Output the [X, Y] coordinate of the center of the cell containing the given text.  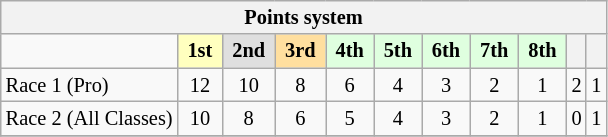
6th [446, 51]
Race 1 (Pro) [90, 85]
0 [577, 118]
3rd [300, 51]
8th [542, 51]
2nd [248, 51]
Race 2 (All Classes) [90, 118]
5 [350, 118]
12 [200, 85]
4th [350, 51]
5th [398, 51]
7th [494, 51]
Points system [304, 17]
1st [200, 51]
